Search for the cell housing the specified text and yield its [x, y] center coordinate. 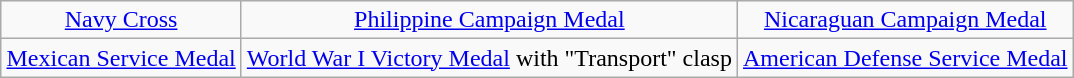
Mexican Service Medal [121, 58]
World War I Victory Medal with "Transport" clasp [489, 58]
Navy Cross [121, 20]
American Defense Service Medal [905, 58]
Philippine Campaign Medal [489, 20]
Nicaraguan Campaign Medal [905, 20]
